Search for the cell housing the specified text and yield its [X, Y] center coordinate. 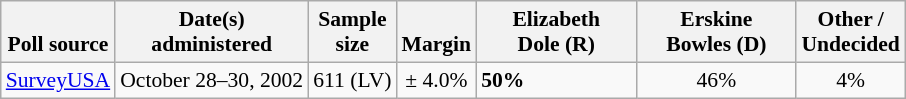
46% [716, 80]
± 4.0% [436, 80]
October 28–30, 2002 [212, 80]
Margin [436, 32]
4% [850, 80]
611 (LV) [352, 80]
Other /Undecided [850, 32]
ErskineBowles (D) [716, 32]
SurveyUSA [58, 80]
ElizabethDole (R) [556, 32]
50% [556, 80]
Samplesize [352, 32]
Date(s)administered [212, 32]
Poll source [58, 32]
